Output the [X, Y] coordinate of the center of the cell containing the given text.  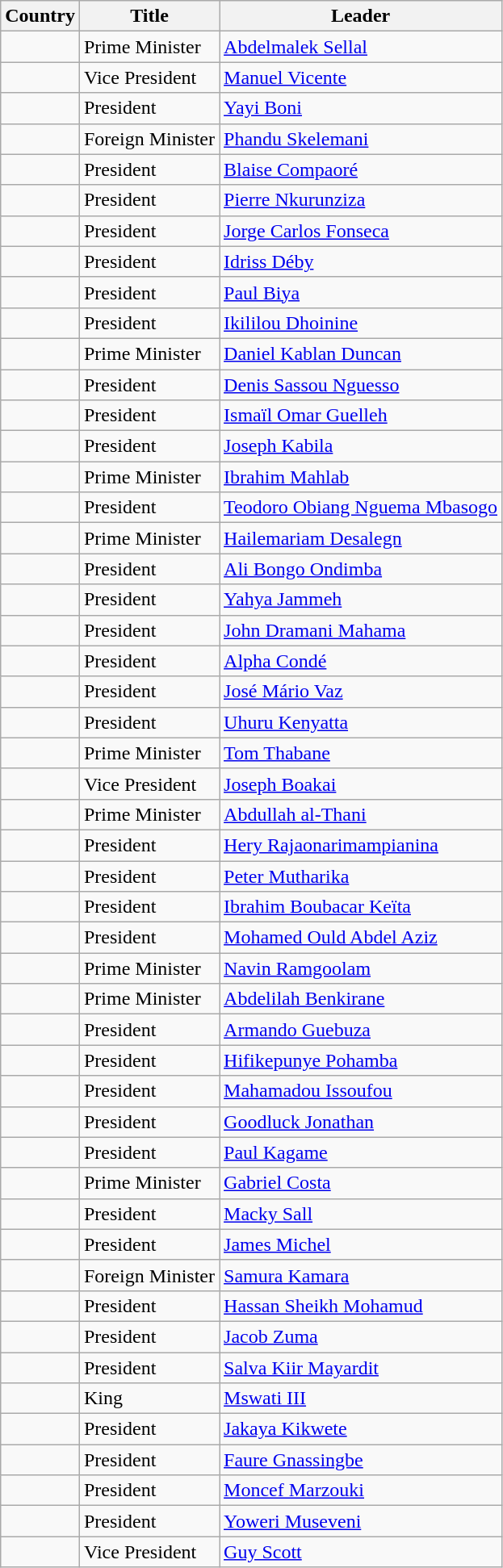
Gabriel Costa [361, 1183]
Country [40, 16]
Alpha Condé [361, 661]
Yoweri Museveni [361, 1521]
Abdelmalek Sellal [361, 47]
Armando Guebuza [361, 1030]
Joseph Boakai [361, 784]
Moncef Marzouki [361, 1491]
Mohamed Ould Abdel Aziz [361, 938]
Hifikepunye Pohamba [361, 1060]
James Michel [361, 1244]
Peter Mutharika [361, 876]
Ikililou Dhoinine [361, 323]
Daniel Kablan Duncan [361, 353]
Ismaïl Omar Guelleh [361, 416]
Ali Bongo Ondimba [361, 569]
Yahya Jammeh [361, 600]
Denis Sassou Nguesso [361, 385]
Idriss Déby [361, 261]
Hassan Sheikh Mohamud [361, 1306]
Mahamadou Issoufou [361, 1091]
José Mário Vaz [361, 692]
Faure Gnassingbe [361, 1460]
King [149, 1399]
John Dramani Mahama [361, 630]
Joseph Kabila [361, 446]
Guy Scott [361, 1552]
Leader [361, 16]
Jakaya Kikwete [361, 1429]
Paul Kagame [361, 1152]
Macky Sall [361, 1214]
Pierre Nkurunziza [361, 200]
Teodoro Obiang Nguema Mbasogo [361, 508]
Ibrahim Mahlab [361, 477]
Title [149, 16]
Yayi Boni [361, 108]
Phandu Skelemani [361, 139]
Blaise Compaoré [361, 169]
Hery Rajaonarimampianina [361, 845]
Tom Thabane [361, 753]
Samura Kamara [361, 1275]
Jorge Carlos Fonseca [361, 231]
Abdullah al-Thani [361, 814]
Goodluck Jonathan [361, 1122]
Uhuru Kenyatta [361, 722]
Manuel Vicente [361, 77]
Ibrahim Boubacar Keïta [361, 907]
Mswati III [361, 1399]
Salva Kiir Mayardit [361, 1368]
Abdelilah Benkirane [361, 999]
Paul Biya [361, 292]
Hailemariam Desalegn [361, 538]
Navin Ramgoolam [361, 968]
Jacob Zuma [361, 1336]
